Return the (X, Y) coordinate for the center point of the cell that contains the specified text.  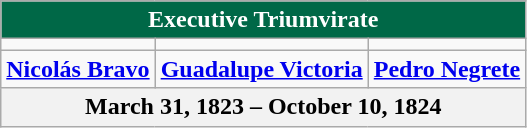
March 31, 1823 – October 10, 1824 (264, 107)
Executive Triumvirate (264, 20)
Nicolás Bravo (78, 69)
Guadalupe Victoria (262, 69)
Pedro Negrete (446, 69)
